Detect which cell encompasses the target text, then output its [X, Y] center coordinate. 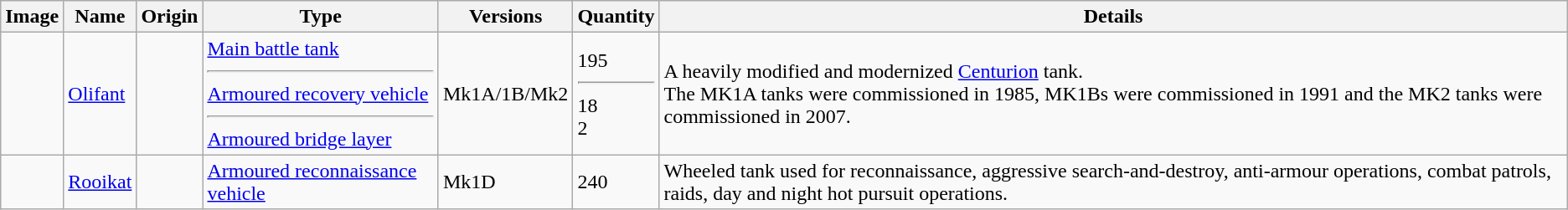
Rooikat [101, 182]
Type [321, 17]
Mk1D [505, 182]
Mk1A/1B/Mk2 [505, 94]
Versions [505, 17]
Name [101, 17]
Armoured reconnaissance vehicle [321, 182]
195182 [616, 94]
Main battle tankArmoured recovery vehicleArmoured bridge layer [321, 94]
Olifant [101, 94]
Details [1113, 17]
240 [616, 182]
Quantity [616, 17]
Origin [169, 17]
Image [32, 17]
